Pinpoint the cell where the given text exists, returning its (X, Y) midpoint coordinate. 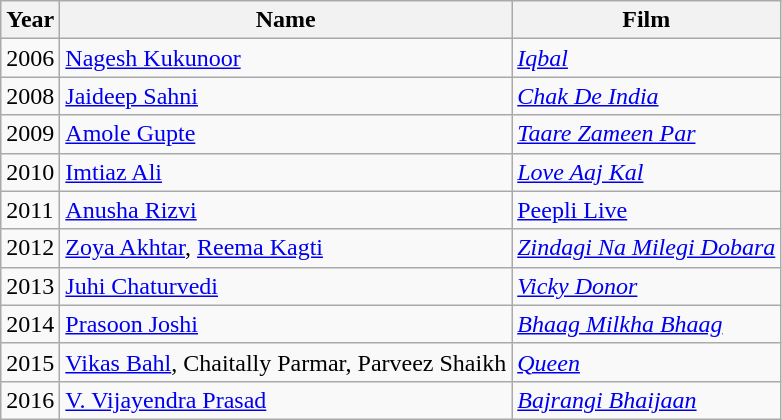
Iqbal (646, 58)
Taare Zameen Par (646, 134)
Prasoon Joshi (286, 324)
Queen (646, 362)
Anusha Rizvi (286, 210)
Juhi Chaturvedi (286, 286)
Vikas Bahl, Chaitally Parmar, Parveez Shaikh (286, 362)
Nagesh Kukunoor (286, 58)
Name (286, 20)
V. Vijayendra Prasad (286, 400)
2010 (30, 172)
2016 (30, 400)
Bhaag Milkha Bhaag (646, 324)
Film (646, 20)
2006 (30, 58)
2008 (30, 96)
Zindagi Na Milegi Dobara (646, 248)
Vicky Donor (646, 286)
Chak De India (646, 96)
2011 (30, 210)
Year (30, 20)
2009 (30, 134)
Amole Gupte (286, 134)
Jaideep Sahni (286, 96)
2012 (30, 248)
Imtiaz Ali (286, 172)
Peepli Live (646, 210)
Bajrangi Bhaijaan (646, 400)
2015 (30, 362)
2013 (30, 286)
2014 (30, 324)
Zoya Akhtar, Reema Kagti (286, 248)
Love Aaj Kal (646, 172)
